Detect which cell encompasses the target text, then output its (X, Y) center coordinate. 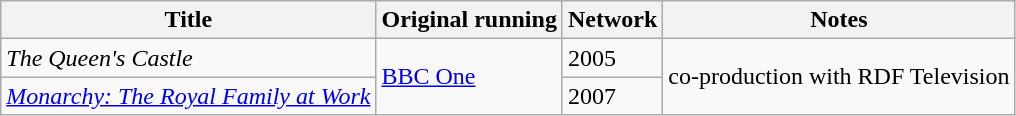
2005 (612, 58)
2007 (612, 96)
Monarchy: The Royal Family at Work (188, 96)
Notes (839, 20)
BBC One (469, 77)
The Queen's Castle (188, 58)
Title (188, 20)
Network (612, 20)
co-production with RDF Television (839, 77)
Original running (469, 20)
